Return the [X, Y] coordinate for the center point of the cell that contains the specified text.  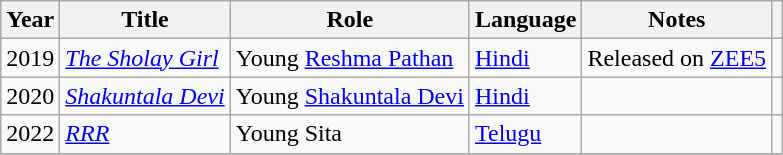
Telugu [525, 134]
Role [350, 20]
2020 [30, 96]
Shakuntala Devi [145, 96]
Notes [677, 20]
Title [145, 20]
Language [525, 20]
2019 [30, 58]
Young Shakuntala Devi [350, 96]
Year [30, 20]
The Sholay Girl [145, 58]
Released on ZEE5 [677, 58]
RRR [145, 134]
2022 [30, 134]
Young Reshma Pathan [350, 58]
Young Sita [350, 134]
